Output the [X, Y] coordinate of the center of the cell containing the given text.  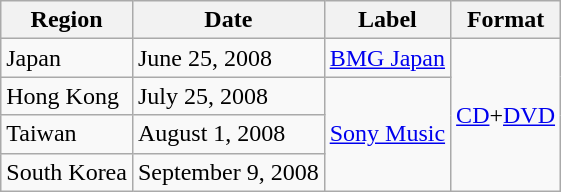
Label [387, 20]
July 25, 2008 [228, 96]
Format [506, 20]
Date [228, 20]
September 9, 2008 [228, 172]
Hong Kong [67, 96]
June 25, 2008 [228, 58]
CD+DVD [506, 115]
Sony Music [387, 134]
Region [67, 20]
South Korea [67, 172]
Taiwan [67, 134]
August 1, 2008 [228, 134]
Japan [67, 58]
BMG Japan [387, 58]
